Determine the [x, y] coordinate at the center of the cell enclosing the given text.  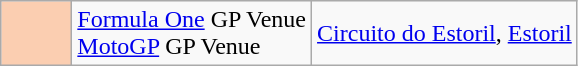
Formula One GP VenueMotoGP GP Venue [192, 34]
Circuito do Estoril, Estoril [445, 34]
